Provide the [X, Y] coordinate of the cell's center where the given text is located.  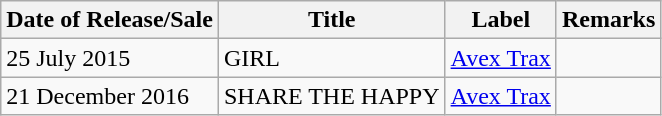
25 July 2015 [110, 58]
Title [332, 20]
Remarks [608, 20]
GIRL [332, 58]
Label [500, 20]
SHARE THE HAPPY [332, 96]
21 December 2016 [110, 96]
Date of Release/Sale [110, 20]
